Search for the cell housing the specified text and yield its (X, Y) center coordinate. 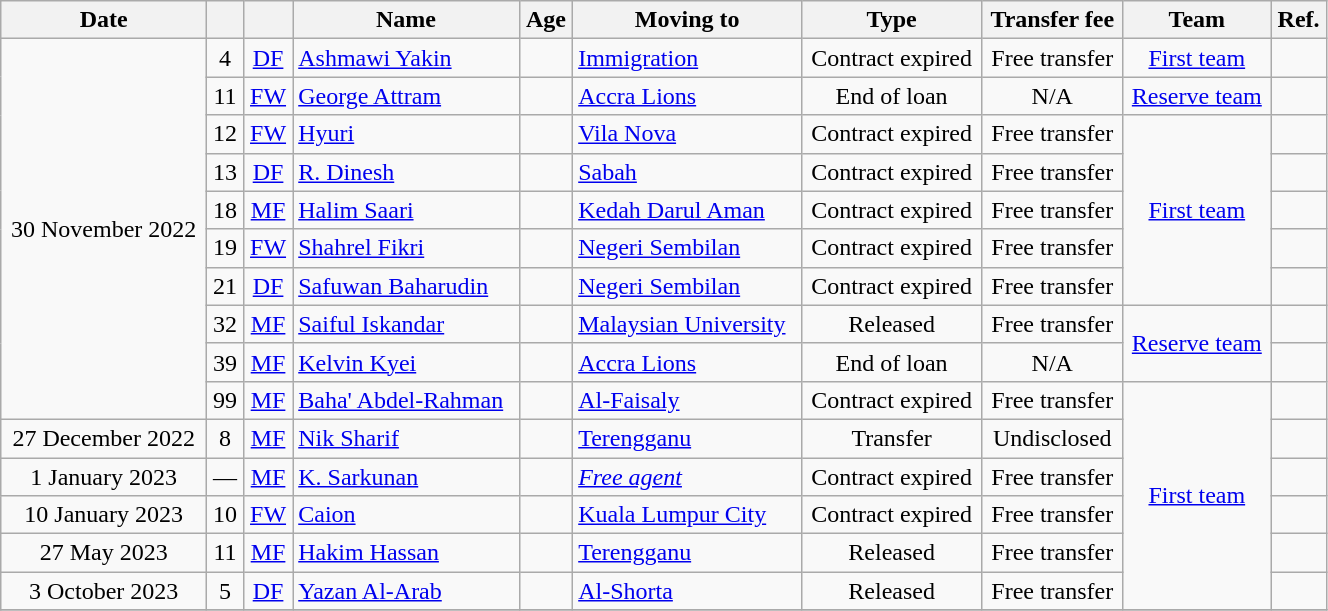
Vila Nova (688, 134)
Age (546, 20)
1 January 2023 (104, 477)
32 (226, 324)
Free agent (688, 477)
21 (226, 286)
Nik Sharif (406, 438)
Transfer fee (1052, 20)
Ref. (1299, 20)
18 (226, 210)
Hakim Hassan (406, 553)
Malaysian University (688, 324)
3 October 2023 (104, 591)
12 (226, 134)
Kedah Darul Aman (688, 210)
Date (104, 20)
Saiful Iskandar (406, 324)
— (226, 477)
Baha' Abdel-Rahman (406, 400)
39 (226, 362)
Kelvin Kyei (406, 362)
13 (226, 172)
99 (226, 400)
Shahrel Fikri (406, 248)
K. Sarkunan (406, 477)
Name (406, 20)
27 May 2023 (104, 553)
10 January 2023 (104, 515)
Safuwan Baharudin (406, 286)
Transfer (892, 438)
5 (226, 591)
Al-Shorta (688, 591)
Team (1197, 20)
Type (892, 20)
Ashmawi Yakin (406, 58)
Yazan Al-Arab (406, 591)
Halim Saari (406, 210)
10 (226, 515)
George Attram (406, 96)
Caion (406, 515)
Hyuri (406, 134)
19 (226, 248)
R. Dinesh (406, 172)
Immigration (688, 58)
Sabah (688, 172)
Kuala Lumpur City (688, 515)
Al-Faisaly (688, 400)
30 November 2022 (104, 230)
Undisclosed (1052, 438)
4 (226, 58)
8 (226, 438)
Moving to (688, 20)
27 December 2022 (104, 438)
